Scan for the cell matching the given text and deliver its (x, y) coordinate at center. 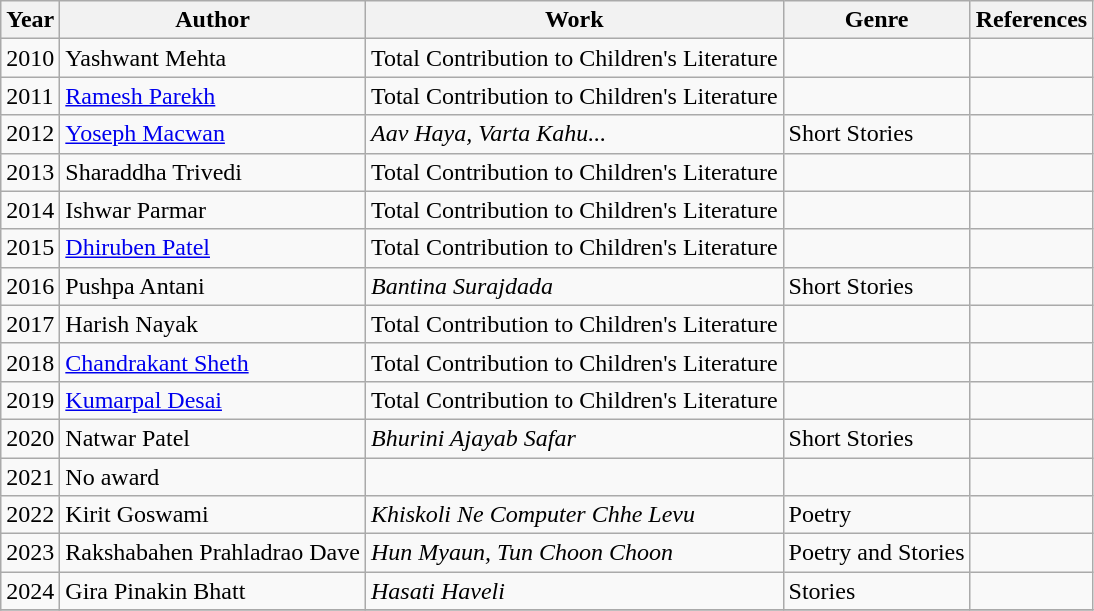
Dhiruben Patel (213, 248)
2015 (30, 248)
2018 (30, 362)
Kumarpal Desai (213, 400)
Natwar Patel (213, 438)
2017 (30, 324)
2012 (30, 134)
2020 (30, 438)
Yoseph Macwan (213, 134)
Rakshabahen Prahladrao Dave (213, 553)
2010 (30, 58)
Sharaddha Trivedi (213, 172)
2021 (30, 477)
2013 (30, 172)
2016 (30, 286)
2023 (30, 553)
Gira Pinakin Bhatt (213, 591)
2019 (30, 400)
Harish Nayak (213, 324)
Aav Haya, Varta Kahu... (574, 134)
Ishwar Parmar (213, 210)
Ramesh Parekh (213, 96)
References (1032, 20)
Pushpa Antani (213, 286)
Kirit Goswami (213, 515)
Chandrakant Sheth (213, 362)
Author (213, 20)
Khiskoli Ne Computer Chhe Levu (574, 515)
Poetry (876, 515)
2011 (30, 96)
Genre (876, 20)
2022 (30, 515)
2024 (30, 591)
Bhurini Ajayab Safar (574, 438)
Hun Myaun, Tun Choon Choon (574, 553)
Hasati Haveli (574, 591)
Bantina Surajdada (574, 286)
2014 (30, 210)
Work (574, 20)
Yashwant Mehta (213, 58)
Poetry and Stories (876, 553)
Year (30, 20)
Stories (876, 591)
No award (213, 477)
